Locate the cell with the specified text and output its (x, y) center coordinate. 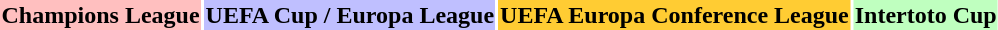
UEFA Europa Conference League (675, 15)
Intertoto Cup (926, 15)
UEFA Cup / Europa League (350, 15)
Champions League (100, 15)
